Extract the [x, y] coordinate from the center of the cell holding the provided text.  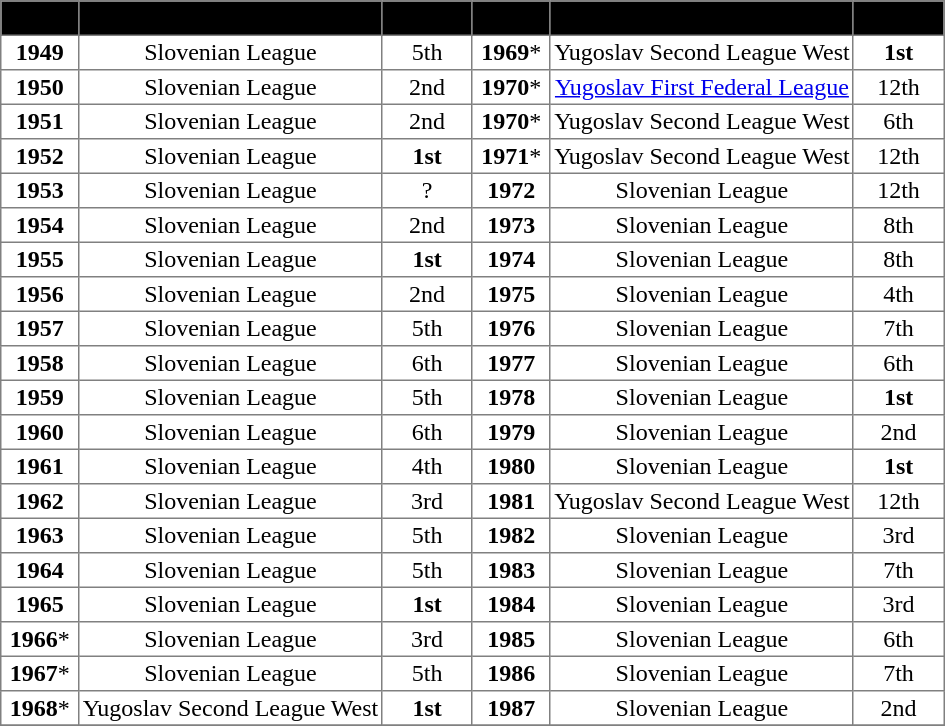
1960 [40, 432]
1949 [40, 52]
1977 [511, 363]
1964 [40, 570]
1986 [511, 673]
1976 [511, 328]
1968* [40, 708]
1985 [511, 639]
1983 [511, 570]
1951 [40, 121]
1958 [40, 363]
1974 [511, 259]
1967* [40, 673]
1972 [511, 190]
1959 [40, 397]
1987 [511, 708]
1953 [40, 190]
1979 [511, 432]
1978 [511, 397]
1950 [40, 87]
1963 [40, 535]
1956 [40, 294]
1952 [40, 156]
1965 [40, 604]
? [427, 190]
1954 [40, 225]
Yugoslav First Federal League [702, 87]
1955 [40, 259]
1961 [40, 466]
1969* [511, 52]
1984 [511, 604]
1973 [511, 225]
1981 [511, 501]
1962 [40, 501]
1980 [511, 466]
1971* [511, 156]
1966* [40, 639]
1975 [511, 294]
1957 [40, 328]
1982 [511, 535]
